Determine the (x, y) coordinate at the center of the cell enclosing the given text.  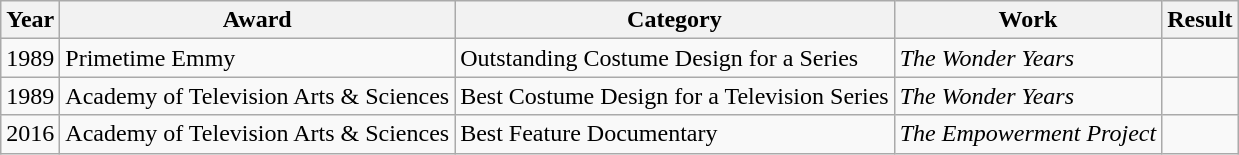
Award (258, 20)
Category (675, 20)
Result (1200, 20)
Primetime Emmy (258, 58)
Outstanding Costume Design for a Series (675, 58)
Best Costume Design for a Television Series (675, 96)
Year (30, 20)
Best Feature Documentary (675, 134)
Work (1028, 20)
2016 (30, 134)
The Empowerment Project (1028, 134)
